Find where the given text appears and provide that cell's center as [x, y] coordinate. 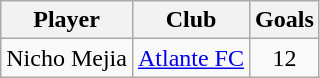
Club [190, 20]
12 [285, 58]
Nicho Mejia [67, 58]
Player [67, 20]
Atlante FC [190, 58]
Goals [285, 20]
